Output the (X, Y) coordinate of the center of the cell containing the given text.  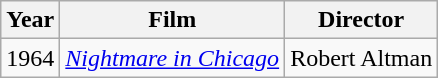
Film (172, 20)
1964 (30, 58)
Year (30, 20)
Nightmare in Chicago (172, 58)
Robert Altman (362, 58)
Director (362, 20)
